Find where the given text appears and provide that cell's center as (x, y) coordinate. 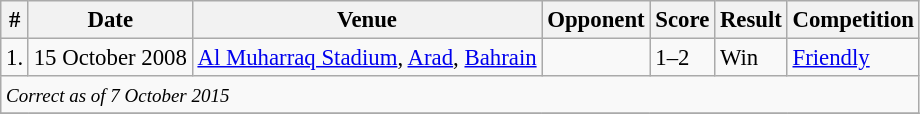
Result (752, 20)
Venue (367, 20)
Competition (853, 20)
# (15, 20)
1–2 (682, 58)
Al Muharraq Stadium, Arad, Bahrain (367, 58)
1. (15, 58)
Friendly (853, 58)
Win (752, 58)
Correct as of 7 October 2015 (460, 95)
Opponent (596, 20)
Score (682, 20)
Date (110, 20)
15 October 2008 (110, 58)
